Provide the (x, y) coordinate of the cell's center where the given text is located.  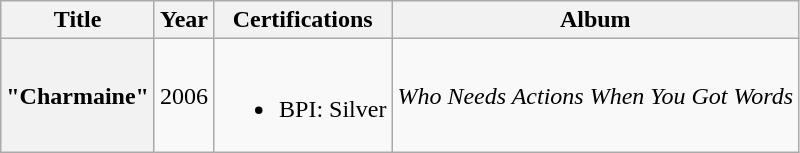
BPI: Silver (303, 96)
Title (78, 20)
Album (596, 20)
Who Needs Actions When You Got Words (596, 96)
"Charmaine" (78, 96)
2006 (184, 96)
Year (184, 20)
Certifications (303, 20)
